Scan for the cell matching the given text and deliver its (X, Y) coordinate at center. 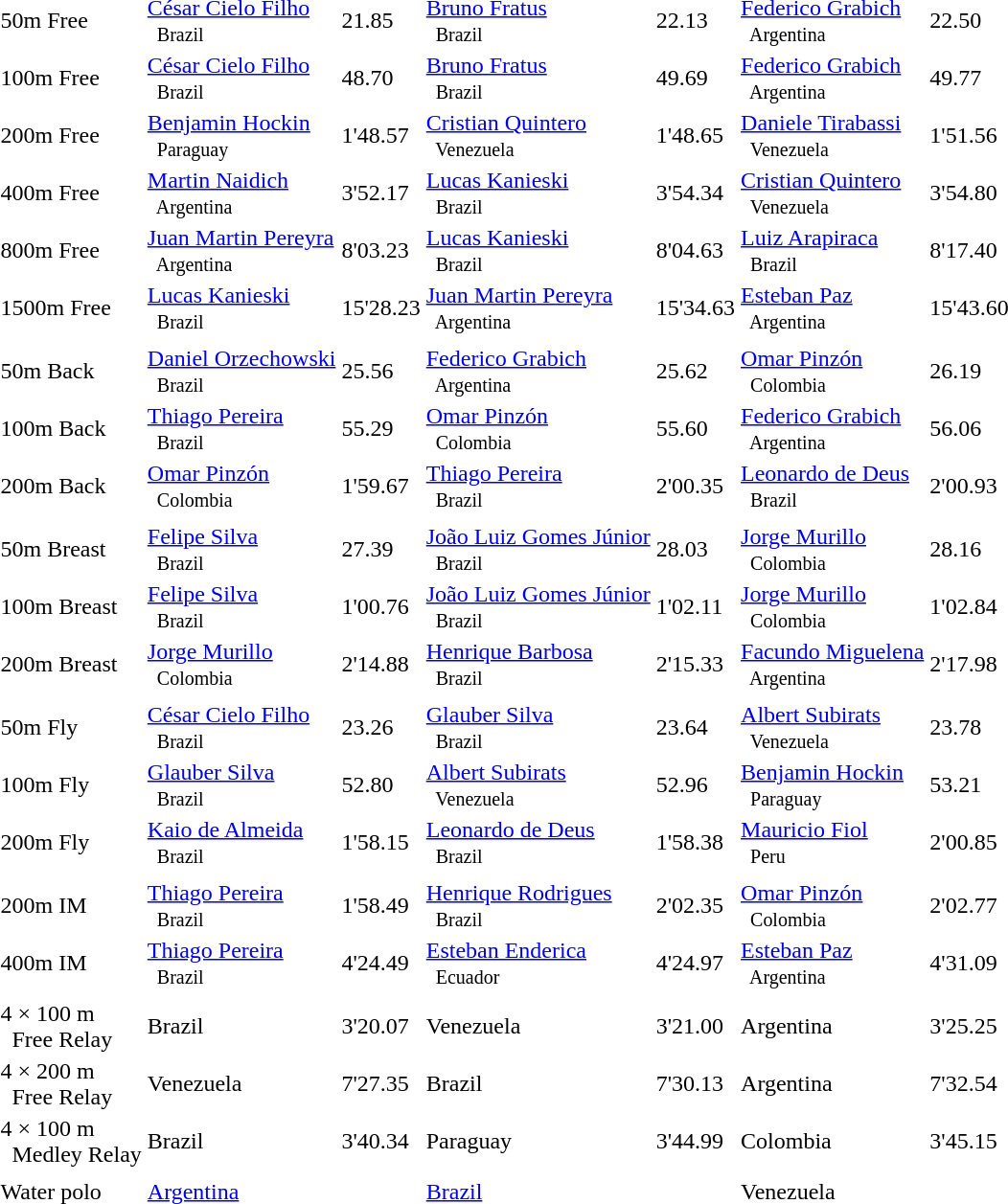
1'48.57 (381, 136)
Martin Naidich Argentina (241, 193)
1'00.76 (381, 607)
Facundo Miguelena Argentina (833, 665)
1'02.11 (696, 607)
3'54.34 (696, 193)
Daniele Tirabassi Venezuela (833, 136)
Henrique Rodrigues Brazil (538, 906)
3'52.17 (381, 193)
23.64 (696, 728)
27.39 (381, 550)
28.03 (696, 550)
1'58.38 (696, 843)
Henrique Barbosa Brazil (538, 665)
Bruno Fratus Brazil (538, 79)
4'24.97 (696, 964)
7'30.13 (696, 1084)
Colombia (833, 1142)
3'20.07 (381, 1027)
Luiz Arapiraca Brazil (833, 251)
48.70 (381, 79)
4'24.49 (381, 964)
52.80 (381, 785)
1'48.65 (696, 136)
7'27.35 (381, 1084)
52.96 (696, 785)
Kaio de Almeida Brazil (241, 843)
8'03.23 (381, 251)
15'28.23 (381, 308)
1'58.15 (381, 843)
2'00.35 (696, 487)
2'02.35 (696, 906)
Mauricio Fiol Peru (833, 843)
49.69 (696, 79)
Paraguay (538, 1142)
55.29 (381, 429)
3'40.34 (381, 1142)
8'04.63 (696, 251)
25.56 (381, 372)
3'44.99 (696, 1142)
23.26 (381, 728)
Esteban Enderica Ecuador (538, 964)
Daniel Orzechowski Brazil (241, 372)
25.62 (696, 372)
2'14.88 (381, 665)
15'34.63 (696, 308)
55.60 (696, 429)
3'21.00 (696, 1027)
2'15.33 (696, 665)
1'59.67 (381, 487)
1'58.49 (381, 906)
